Scan for the cell matching the given text and deliver its [X, Y] coordinate at center. 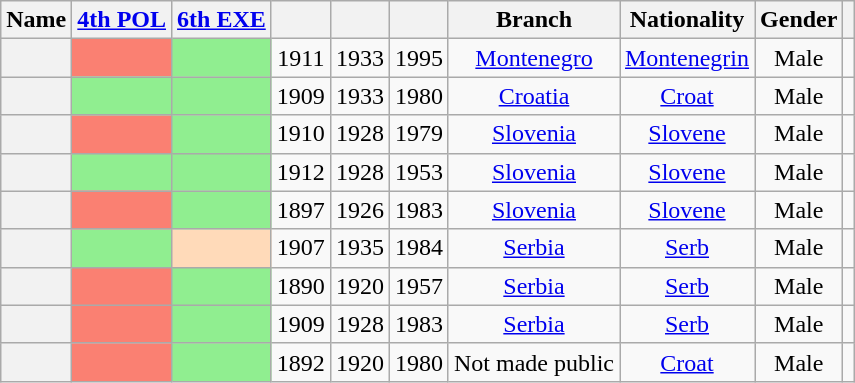
1953 [418, 172]
Name [36, 20]
4th POL [122, 20]
1890 [300, 286]
1911 [300, 58]
Branch [534, 20]
1897 [300, 210]
1957 [418, 286]
1979 [418, 134]
Montenegrin [688, 58]
Not made public [534, 362]
6th EXE [222, 20]
1892 [300, 362]
1984 [418, 248]
1910 [300, 134]
Nationality [688, 20]
1912 [300, 172]
Croatia [534, 96]
Gender [799, 20]
1995 [418, 58]
Montenegro [534, 58]
1926 [360, 210]
1935 [360, 248]
1907 [300, 248]
